Return the (x, y) coordinate for the center point of the cell that contains the specified text.  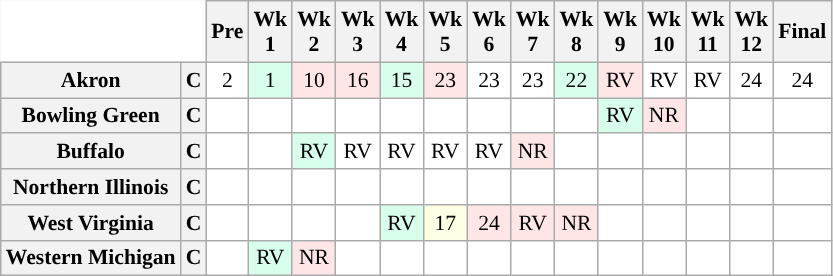
Wk8 (577, 32)
Wk11 (708, 32)
17 (445, 223)
Final (802, 32)
22 (577, 80)
Northern Illinois (91, 187)
Wk6 (489, 32)
Wk7 (533, 32)
Wk12 (751, 32)
Pre (227, 32)
Wk4 (402, 32)
Buffalo (91, 152)
16 (358, 80)
Wk3 (358, 32)
Akron (91, 80)
Wk5 (445, 32)
2 (227, 80)
Western Michigan (91, 258)
West Virginia (91, 223)
Wk9 (620, 32)
Bowling Green (91, 116)
10 (314, 80)
15 (402, 80)
1 (270, 80)
Wk2 (314, 32)
Wk1 (270, 32)
Wk10 (664, 32)
